Identify which cell holds the provided text, then report its (X, Y) central coordinate. 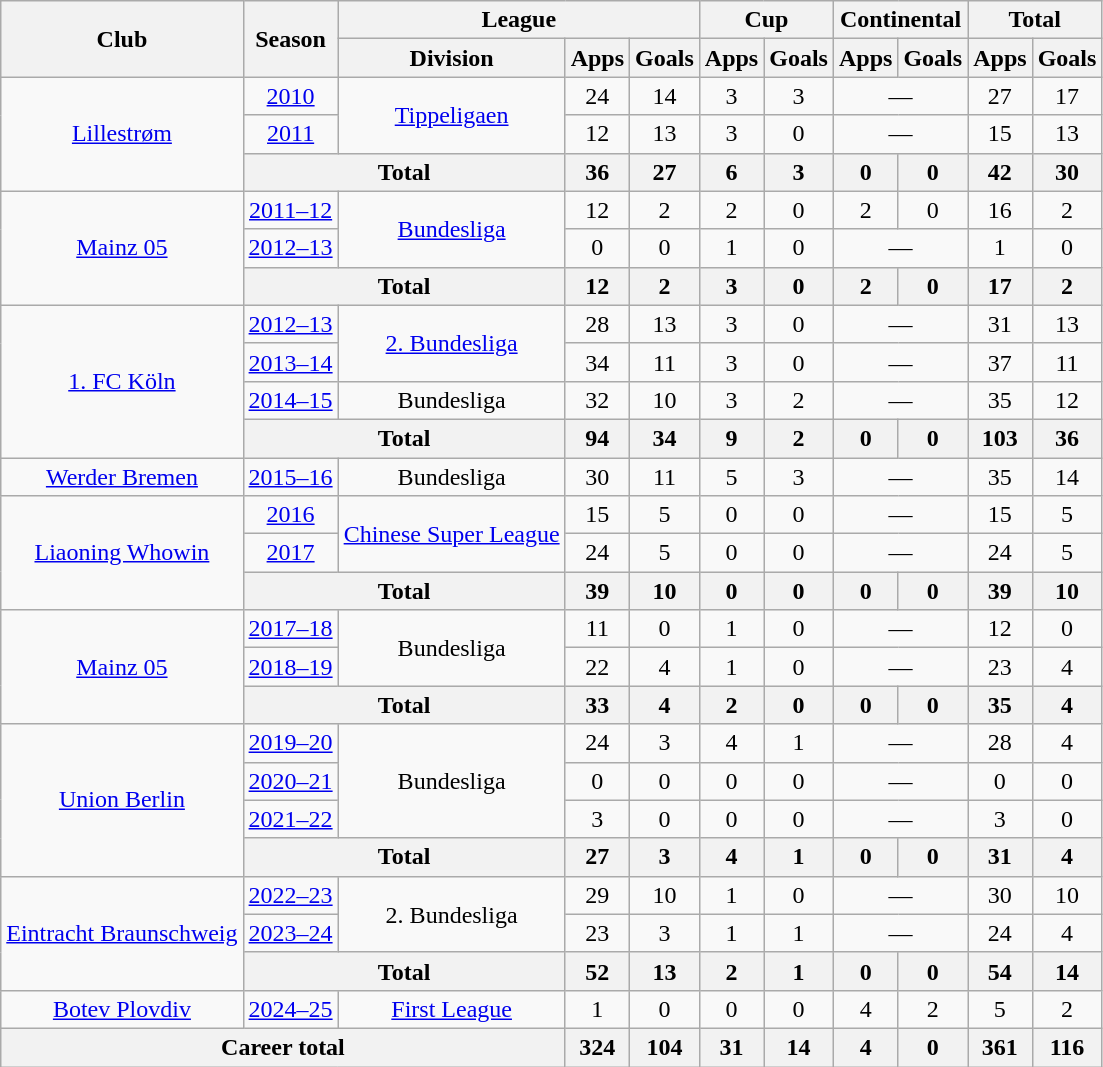
29 (597, 895)
Continental (900, 20)
37 (1000, 362)
Division (452, 58)
Career total (283, 1047)
1. FC Köln (122, 381)
2022–23 (290, 895)
16 (1000, 210)
Lillestrøm (122, 134)
2020–21 (290, 781)
54 (1000, 971)
Botev Plovdiv (122, 1009)
Union Berlin (122, 800)
Club (122, 39)
116 (1067, 1047)
104 (665, 1047)
361 (1000, 1047)
2017 (290, 553)
2017–18 (290, 629)
2023–24 (290, 933)
2019–20 (290, 743)
42 (1000, 172)
Liaoning Whowin (122, 553)
2024–25 (290, 1009)
22 (597, 667)
Eintracht Braunschweig (122, 933)
2021–22 (290, 819)
First League (452, 1009)
Chinese Super League (452, 534)
Season (290, 39)
2011 (290, 134)
League (518, 20)
Tippeligaen (452, 115)
94 (597, 438)
324 (597, 1047)
2010 (290, 96)
Werder Bremen (122, 477)
2011–12 (290, 210)
6 (731, 172)
2018–19 (290, 667)
52 (597, 971)
2016 (290, 515)
Cup (766, 20)
9 (731, 438)
2015–16 (290, 477)
32 (597, 400)
33 (597, 705)
103 (1000, 438)
2014–15 (290, 400)
2013–14 (290, 362)
